Capture the cell that displays the provided text and extract its [X, Y] central coordinate. 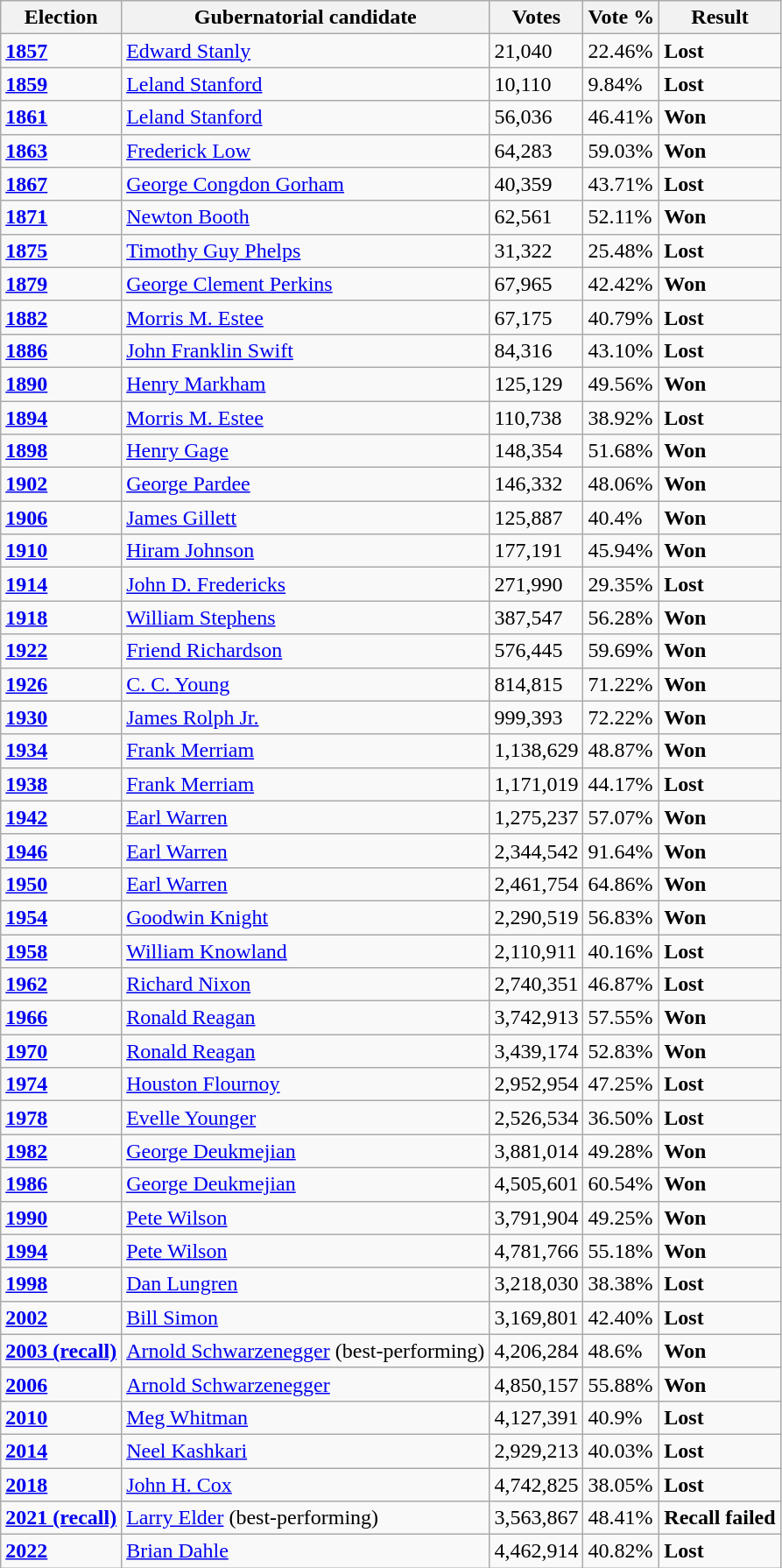
4,505,601 [536, 1184]
55.88% [622, 1384]
Larry Elder (best-performing) [306, 1518]
1978 [61, 1118]
9.84% [622, 84]
2,290,519 [536, 917]
Brian Dahle [306, 1551]
125,887 [536, 518]
49.56% [622, 384]
1857 [61, 51]
James Rolph Jr. [306, 717]
3,742,913 [536, 1018]
1998 [61, 1284]
2003 (recall) [61, 1351]
64.86% [622, 884]
1879 [61, 284]
2002 [61, 1317]
1950 [61, 884]
John D. Fredericks [306, 584]
1934 [61, 751]
4,127,391 [536, 1417]
2006 [61, 1384]
125,129 [536, 384]
2,740,351 [536, 985]
52.11% [622, 217]
52.83% [622, 1051]
45.94% [622, 551]
Meg Whitman [306, 1417]
Friend Richardson [306, 651]
57.07% [622, 817]
48.41% [622, 1518]
84,316 [536, 350]
Houston Flournoy [306, 1084]
2,929,213 [536, 1451]
91.64% [622, 851]
1930 [61, 717]
Result [720, 18]
43.10% [622, 350]
Bill Simon [306, 1317]
3,439,174 [536, 1051]
42.40% [622, 1317]
Newton Booth [306, 217]
1861 [61, 117]
3,791,904 [536, 1218]
22.46% [622, 51]
48.87% [622, 751]
Richard Nixon [306, 985]
1914 [61, 584]
Votes [536, 18]
1867 [61, 184]
3,881,014 [536, 1151]
44.17% [622, 784]
1994 [61, 1251]
1902 [61, 484]
1970 [61, 1051]
72.22% [622, 717]
43.71% [622, 184]
1863 [61, 151]
Gubernatorial candidate [306, 18]
1962 [61, 985]
1,171,019 [536, 784]
1946 [61, 851]
1871 [61, 217]
56,036 [536, 117]
64,283 [536, 151]
40.16% [622, 950]
2,461,754 [536, 884]
1966 [61, 1018]
Vote % [622, 18]
1938 [61, 784]
71.22% [622, 684]
Dan Lungren [306, 1284]
Timothy Guy Phelps [306, 251]
1875 [61, 251]
1,138,629 [536, 751]
146,332 [536, 484]
John H. Cox [306, 1485]
999,393 [536, 717]
21,040 [536, 51]
2,526,534 [536, 1118]
177,191 [536, 551]
2,344,542 [536, 851]
10,110 [536, 84]
271,990 [536, 584]
1982 [61, 1151]
49.25% [622, 1218]
31,322 [536, 251]
25.48% [622, 251]
576,445 [536, 651]
40.03% [622, 1451]
2018 [61, 1485]
Arnold Schwarzenegger [306, 1384]
40.82% [622, 1551]
1898 [61, 451]
148,354 [536, 451]
40,359 [536, 184]
56.83% [622, 917]
49.28% [622, 1151]
4,742,825 [536, 1485]
1990 [61, 1218]
Henry Gage [306, 451]
47.25% [622, 1084]
2022 [61, 1551]
38.05% [622, 1485]
1922 [61, 651]
40.9% [622, 1417]
4,850,157 [536, 1384]
3,169,801 [536, 1317]
2021 (recall) [61, 1518]
4,206,284 [536, 1351]
Hiram Johnson [306, 551]
36.50% [622, 1118]
59.69% [622, 651]
46.87% [622, 985]
James Gillett [306, 518]
1986 [61, 1184]
62,561 [536, 217]
4,462,914 [536, 1551]
George Clement Perkins [306, 284]
59.03% [622, 151]
29.35% [622, 584]
1882 [61, 317]
1942 [61, 817]
William Knowland [306, 950]
Edward Stanly [306, 51]
38.38% [622, 1284]
40.79% [622, 317]
2014 [61, 1451]
1,275,237 [536, 817]
George Pardee [306, 484]
2010 [61, 1417]
1886 [61, 350]
48.06% [622, 484]
1958 [61, 950]
42.42% [622, 284]
Goodwin Knight [306, 917]
2,952,954 [536, 1084]
57.55% [622, 1018]
2,110,911 [536, 950]
46.41% [622, 117]
3,563,867 [536, 1518]
Arnold Schwarzenegger (best-performing) [306, 1351]
William Stephens [306, 618]
1918 [61, 618]
1974 [61, 1084]
1859 [61, 84]
387,547 [536, 618]
56.28% [622, 618]
Neel Kashkari [306, 1451]
55.18% [622, 1251]
George Congdon Gorham [306, 184]
1890 [61, 384]
67,965 [536, 284]
1906 [61, 518]
4,781,766 [536, 1251]
60.54% [622, 1184]
C. C. Young [306, 684]
1926 [61, 684]
110,738 [536, 418]
Evelle Younger [306, 1118]
3,218,030 [536, 1284]
814,815 [536, 684]
Frederick Low [306, 151]
67,175 [536, 317]
40.4% [622, 518]
1910 [61, 551]
Election [61, 18]
John Franklin Swift [306, 350]
1954 [61, 917]
38.92% [622, 418]
51.68% [622, 451]
Henry Markham [306, 384]
1894 [61, 418]
48.6% [622, 1351]
Recall failed [720, 1518]
